Search for the cell housing the specified text and yield its [X, Y] center coordinate. 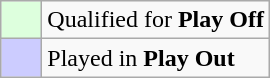
Played in Play Out [156, 58]
Qualified for Play Off [156, 20]
